Output the (x, y) coordinate of the center of the cell containing the given text.  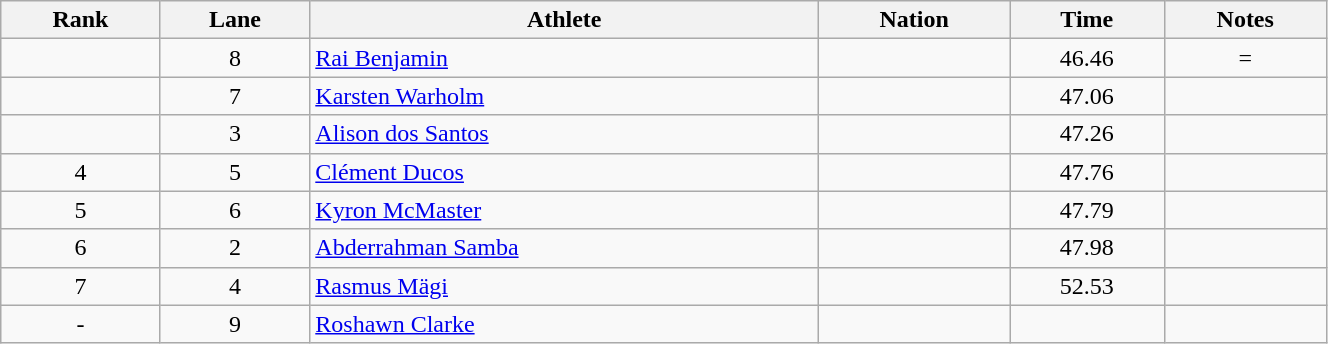
Athlete (564, 20)
46.46 (1087, 58)
47.79 (1087, 210)
9 (235, 324)
47.06 (1087, 96)
= (1245, 58)
Lane (235, 20)
47.98 (1087, 248)
Rank (80, 20)
Karsten Warholm (564, 96)
47.26 (1087, 134)
Time (1087, 20)
Abderrahman Samba (564, 248)
52.53 (1087, 286)
3 (235, 134)
Clément Ducos (564, 172)
- (80, 324)
Alison dos Santos (564, 134)
Notes (1245, 20)
Nation (914, 20)
Kyron McMaster (564, 210)
2 (235, 248)
47.76 (1087, 172)
8 (235, 58)
Rasmus Mägi (564, 286)
Rai Benjamin (564, 58)
Roshawn Clarke (564, 324)
